Find where the given text appears and provide that cell's center as (X, Y) coordinate. 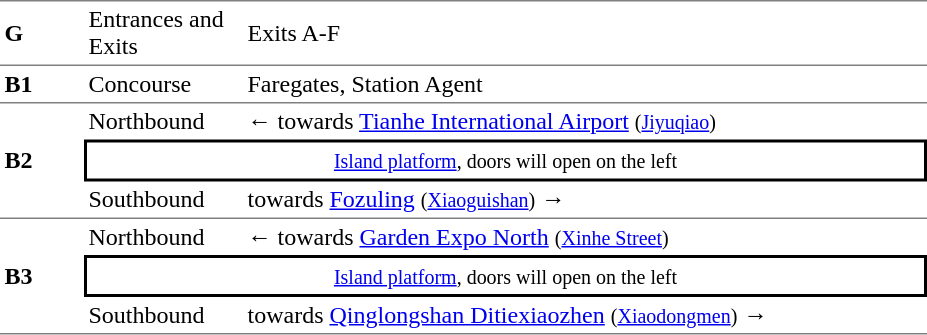
B3 (42, 277)
B1 (42, 85)
Entrances and Exits (164, 33)
Faregates, Station Agent (585, 85)
← towards Garden Expo North (Xinhe Street) (585, 237)
G (42, 33)
towards Qinglongshan Ditiexiaozhen (Xiaodongmen) → (585, 316)
towards Fozuling (Xiaoguishan) → (585, 201)
← towards Tianhe International Airport (Jiyuqiao) (585, 122)
Exits A-F (585, 33)
Concourse (164, 85)
B2 (42, 162)
